Extract the (X, Y) coordinate from the center of the cell holding the provided text.  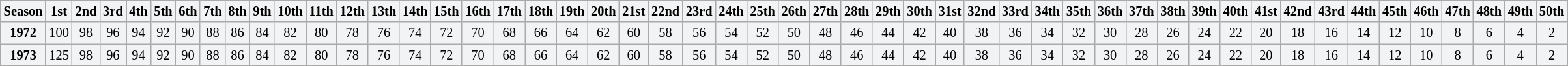
30th (919, 11)
22nd (666, 11)
49th (1520, 11)
38th (1173, 11)
4th (139, 11)
2nd (86, 11)
26th (794, 11)
16th (478, 11)
12th (352, 11)
39th (1205, 11)
33rd (1015, 11)
19th (572, 11)
15th (446, 11)
47th (1457, 11)
18th (541, 11)
5th (163, 11)
28th (857, 11)
48th (1489, 11)
1973 (23, 55)
20th (603, 11)
17th (509, 11)
10th (290, 11)
42nd (1298, 11)
21st (633, 11)
31st (950, 11)
7th (212, 11)
27th (825, 11)
43rd (1331, 11)
41st (1266, 11)
25th (763, 11)
44th (1363, 11)
14th (415, 11)
9th (262, 11)
100 (59, 33)
37th (1141, 11)
46th (1426, 11)
23rd (699, 11)
8th (237, 11)
1st (59, 11)
36th (1110, 11)
34th (1048, 11)
Season (23, 11)
35th (1079, 11)
125 (59, 55)
29th (888, 11)
32nd (981, 11)
1972 (23, 33)
6th (188, 11)
11th (322, 11)
3rd (113, 11)
40th (1236, 11)
45th (1395, 11)
50th (1552, 11)
24th (731, 11)
13th (384, 11)
